From the cell containing the given text, extract its center point as (x, y) coordinate. 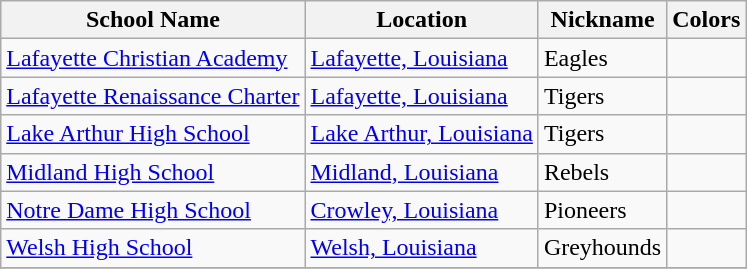
Colors (706, 20)
Location (422, 20)
Welsh, Louisiana (422, 248)
Greyhounds (602, 248)
Crowley, Louisiana (422, 210)
Notre Dame High School (153, 210)
Lafayette Christian Academy (153, 58)
Midland, Louisiana (422, 172)
Pioneers (602, 210)
Nickname (602, 20)
Rebels (602, 172)
Welsh High School (153, 248)
Midland High School (153, 172)
Lake Arthur, Louisiana (422, 134)
School Name (153, 20)
Lafayette Renaissance Charter (153, 96)
Eagles (602, 58)
Lake Arthur High School (153, 134)
